For the text-containing cell, return its midpoint in [X, Y] coordinate format. 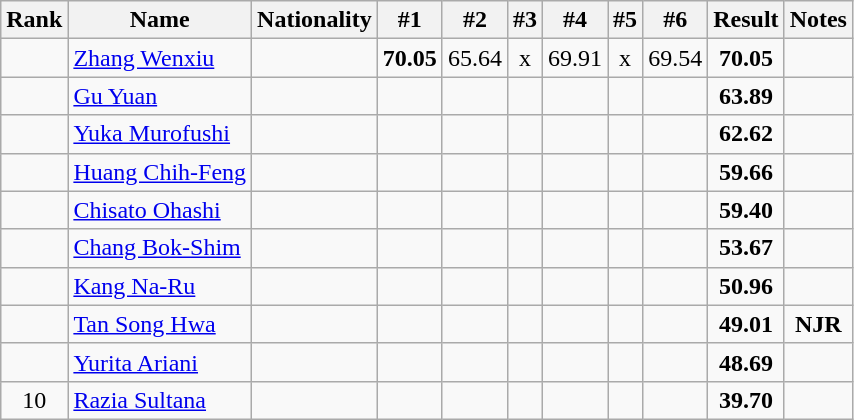
Rank [34, 20]
10 [34, 400]
50.96 [746, 286]
Nationality [315, 20]
Chang Bok-Shim [160, 248]
69.91 [576, 58]
#5 [626, 20]
49.01 [746, 324]
63.89 [746, 96]
39.70 [746, 400]
59.40 [746, 210]
53.67 [746, 248]
Yuka Murofushi [160, 134]
Yurita Ariani [160, 362]
Kang Na-Ru [160, 286]
Result [746, 20]
Huang Chih-Feng [160, 172]
69.54 [676, 58]
NJR [818, 324]
#6 [676, 20]
Notes [818, 20]
Chisato Ohashi [160, 210]
Zhang Wenxiu [160, 58]
62.62 [746, 134]
Name [160, 20]
#4 [576, 20]
Tan Song Hwa [160, 324]
65.64 [474, 58]
Gu Yuan [160, 96]
#2 [474, 20]
#3 [524, 20]
48.69 [746, 362]
#1 [410, 20]
Razia Sultana [160, 400]
59.66 [746, 172]
